Capture the cell that displays the provided text and extract its [X, Y] central coordinate. 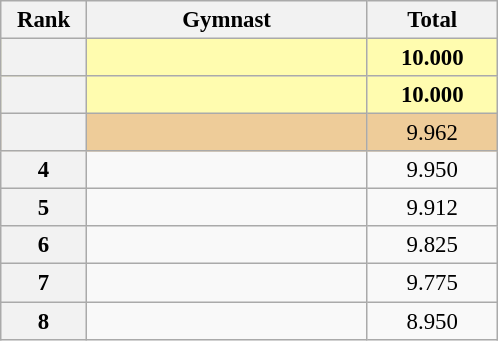
9.962 [432, 133]
9.912 [432, 208]
4 [44, 170]
5 [44, 208]
Gymnast [226, 20]
8.950 [432, 321]
9.825 [432, 245]
9.775 [432, 283]
7 [44, 283]
6 [44, 245]
Total [432, 20]
Rank [44, 20]
9.950 [432, 170]
8 [44, 321]
